Determine the (x, y) coordinate at the center of the cell enclosing the given text.  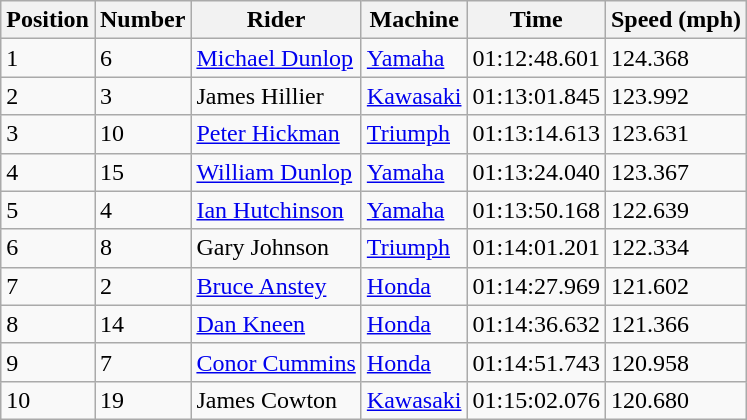
01:13:24.040 (536, 172)
5 (48, 210)
James Cowton (276, 400)
01:14:27.969 (536, 286)
122.334 (676, 248)
123.367 (676, 172)
120.680 (676, 400)
Bruce Anstey (276, 286)
Michael Dunlop (276, 58)
Position (48, 20)
01:15:02.076 (536, 400)
122.639 (676, 210)
Ian Hutchinson (276, 210)
Dan Kneen (276, 324)
James Hillier (276, 96)
Gary Johnson (276, 248)
123.631 (676, 134)
Rider (276, 20)
15 (142, 172)
121.602 (676, 286)
121.366 (676, 324)
Number (142, 20)
01:14:51.743 (536, 362)
Speed (mph) (676, 20)
01:13:14.613 (536, 134)
Machine (414, 20)
William Dunlop (276, 172)
01:14:36.632 (536, 324)
Conor Cummins (276, 362)
Time (536, 20)
120.958 (676, 362)
01:13:01.845 (536, 96)
01:13:50.168 (536, 210)
9 (48, 362)
124.368 (676, 58)
123.992 (676, 96)
19 (142, 400)
Peter Hickman (276, 134)
01:14:01.201 (536, 248)
01:12:48.601 (536, 58)
1 (48, 58)
14 (142, 324)
